Provide the (X, Y) coordinate of the cell's center where the given text is located.  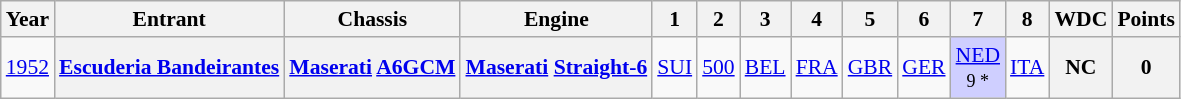
Maserati A6GCM (372, 68)
GER (924, 68)
1 (674, 19)
NC (1080, 68)
GBR (870, 68)
WDC (1080, 19)
4 (817, 19)
0 (1146, 68)
5 (870, 19)
Chassis (372, 19)
SUI (674, 68)
Maserati Straight-6 (556, 68)
Points (1146, 19)
NED9 * (978, 68)
BEL (766, 68)
500 (718, 68)
8 (1027, 19)
7 (978, 19)
6 (924, 19)
1952 (28, 68)
ITA (1027, 68)
Engine (556, 19)
Escuderia Bandeirantes (169, 68)
Year (28, 19)
FRA (817, 68)
2 (718, 19)
Entrant (169, 19)
3 (766, 19)
